Return the [X, Y] coordinate for the center point of the cell that contains the specified text.  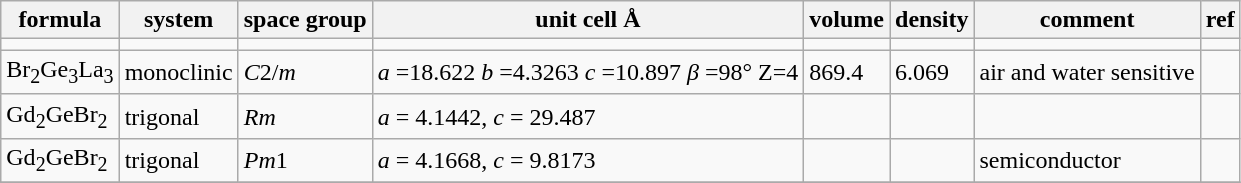
6.069 [932, 72]
Pm1 [305, 161]
unit cell Å [588, 20]
Rm [305, 116]
869.4 [847, 72]
density [932, 20]
a = 4.1668, c = 9.8173 [588, 161]
a =18.622 b =4.3263 c =10.897 β =98° Z=4 [588, 72]
a = 4.1442, c = 29.487 [588, 116]
air and water sensitive [1087, 72]
system [178, 20]
volume [847, 20]
ref [1220, 20]
formula [60, 20]
semiconductor [1087, 161]
Br2Ge3La3 [60, 72]
C2/m [305, 72]
comment [1087, 20]
monoclinic [178, 72]
space group [305, 20]
